From the cell containing the given text, extract its center point as (x, y) coordinate. 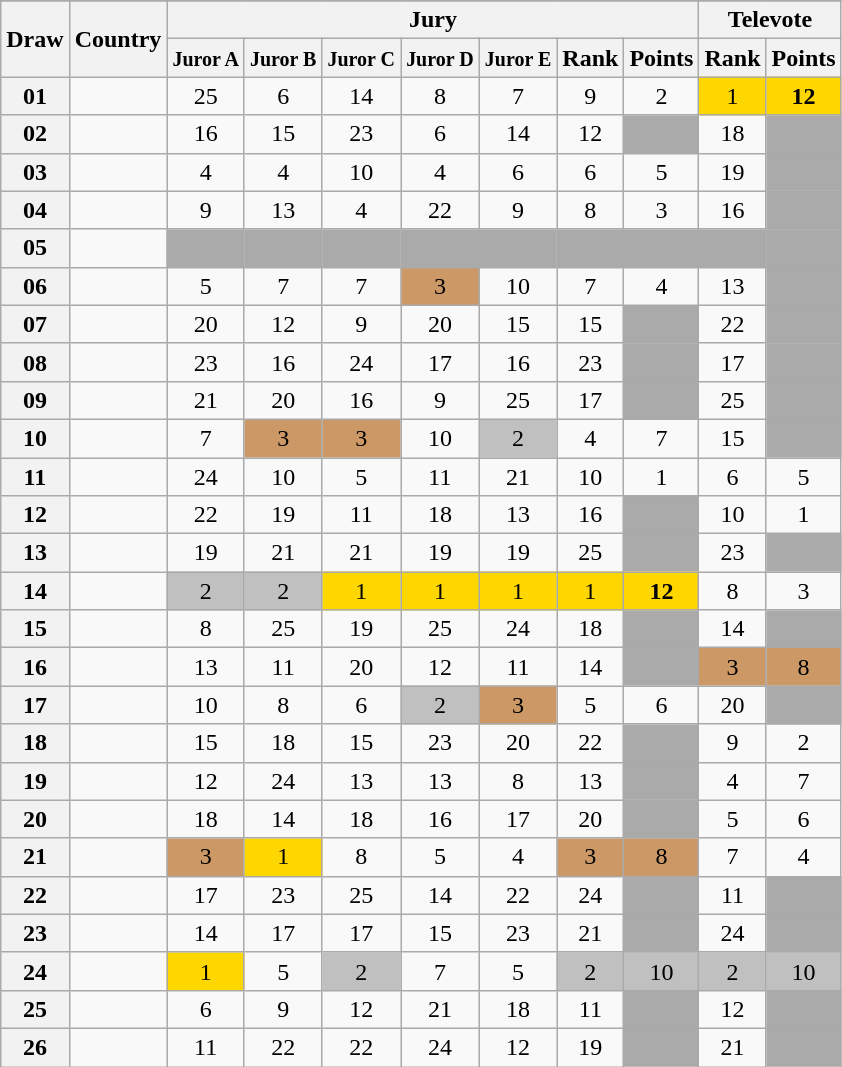
Draw (35, 39)
07 (35, 324)
Juror B (283, 58)
Country (118, 39)
Juror A (206, 58)
01 (35, 96)
Juror E (518, 58)
Jury (433, 20)
02 (35, 134)
Televote (770, 20)
03 (35, 172)
Juror D (440, 58)
Juror C (362, 58)
26 (35, 1047)
08 (35, 362)
04 (35, 210)
06 (35, 286)
09 (35, 400)
05 (35, 248)
